Identify which cell holds the provided text, then report its (x, y) central coordinate. 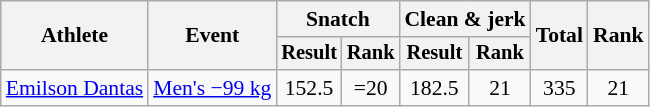
Men's −99 kg (212, 88)
335 (560, 88)
Clean & jerk (464, 19)
Snatch (338, 19)
152.5 (309, 88)
Emilson Dantas (74, 88)
Total (560, 36)
Athlete (74, 36)
Event (212, 36)
=20 (371, 88)
182.5 (434, 88)
